For the text-containing cell, return its midpoint in (X, Y) coordinate format. 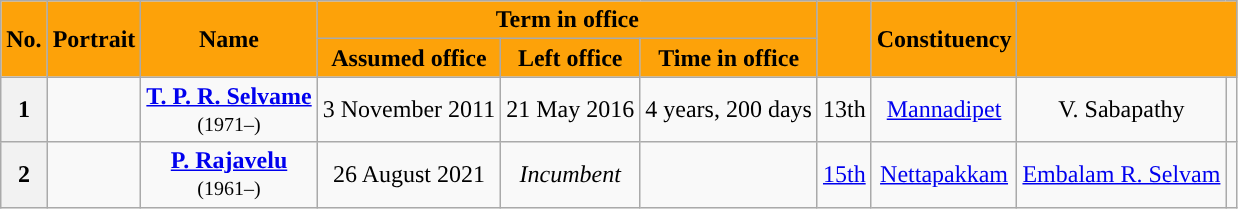
P. Rajavelu(1961–) (229, 174)
13th (844, 110)
Assumed office (408, 58)
Left office (570, 58)
4 years, 200 days (729, 110)
15th (844, 174)
26 August 2021 (408, 174)
Nettapakkam (944, 174)
Embalam R. Selvam (1122, 174)
3 November 2011 (408, 110)
Name (229, 39)
21 May 2016 (570, 110)
V. Sabapathy (1122, 110)
T. P. R. Selvame(1971–) (229, 110)
Mannadipet (944, 110)
Time in office (729, 58)
1 (24, 110)
Portrait (94, 39)
2 (24, 174)
Constituency (944, 39)
Incumbent (570, 174)
No. (24, 39)
Term in office (567, 20)
